Find where the given text appears and provide that cell's center as (x, y) coordinate. 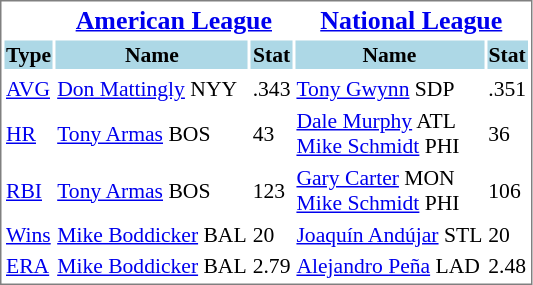
Joaquín Andújar STL (390, 234)
Don Mattingly NYY (152, 89)
43 (272, 133)
2.48 (508, 266)
American League (174, 20)
Alejandro Peña LAD (390, 266)
RBI (28, 191)
106 (508, 191)
.343 (272, 89)
2.79 (272, 266)
36 (508, 133)
.351 (508, 89)
Dale Murphy ATLMike Schmidt PHI (390, 133)
Tony Gwynn SDP (390, 89)
Type (28, 54)
Wins (28, 234)
HR (28, 133)
Gary Carter MONMike Schmidt PHI (390, 191)
AVG (28, 89)
National League (412, 20)
123 (272, 191)
ERA (28, 266)
